Find where the given text appears and provide that cell's center as [X, Y] coordinate. 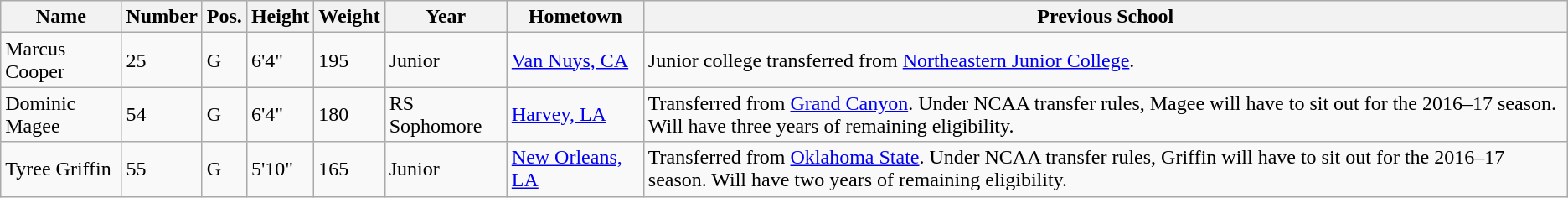
Hometown [575, 17]
55 [162, 169]
Weight [349, 17]
RS Sophomore [446, 114]
Height [280, 17]
Marcus Cooper [61, 60]
Tyree Griffin [61, 169]
Junior college transferred from Northeastern Junior College. [1106, 60]
Previous School [1106, 17]
Pos. [224, 17]
195 [349, 60]
Name [61, 17]
180 [349, 114]
165 [349, 169]
Harvey, LA [575, 114]
Year [446, 17]
Van Nuys, CA [575, 60]
Dominic Magee [61, 114]
Number [162, 17]
New Orleans, LA [575, 169]
54 [162, 114]
25 [162, 60]
5'10" [280, 169]
